Search for the cell housing the specified text and yield its [x, y] center coordinate. 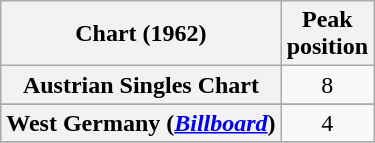
Austrian Singles Chart [141, 85]
West Germany (Billboard) [141, 123]
Peakposition [327, 34]
8 [327, 85]
Chart (1962) [141, 34]
4 [327, 123]
